Scan for the cell matching the given text and deliver its (x, y) coordinate at center. 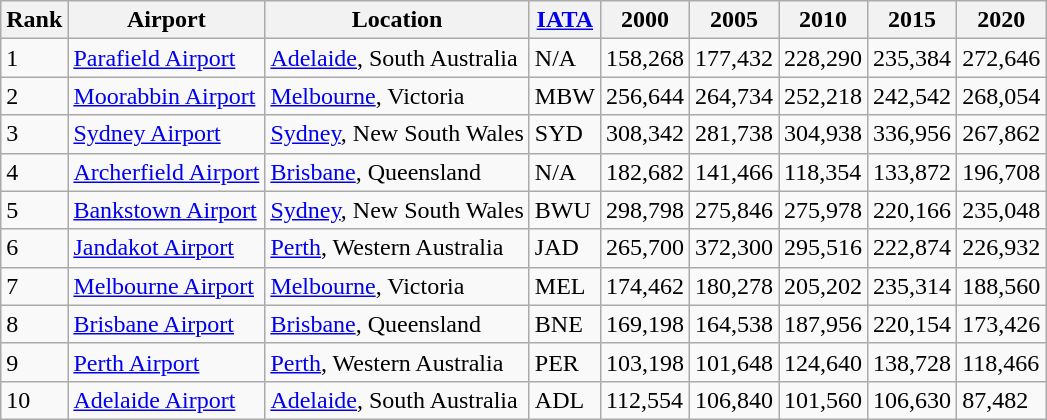
SYD (564, 134)
MBW (564, 96)
272,646 (1002, 58)
Adelaide Airport (166, 400)
Parafield Airport (166, 58)
Jandakot Airport (166, 248)
PER (564, 362)
2 (34, 96)
2010 (822, 20)
5 (34, 210)
2000 (644, 20)
141,466 (734, 172)
101,648 (734, 362)
304,938 (822, 134)
196,708 (1002, 172)
138,728 (912, 362)
275,978 (822, 210)
265,700 (644, 248)
174,462 (644, 286)
JAD (564, 248)
298,798 (644, 210)
164,538 (734, 324)
BNE (564, 324)
295,516 (822, 248)
187,956 (822, 324)
222,874 (912, 248)
133,872 (912, 172)
256,644 (644, 96)
2005 (734, 20)
182,682 (644, 172)
3 (34, 134)
BWU (564, 210)
106,630 (912, 400)
242,542 (912, 96)
205,202 (822, 286)
372,300 (734, 248)
106,840 (734, 400)
112,554 (644, 400)
103,198 (644, 362)
235,384 (912, 58)
6 (34, 248)
Perth Airport (166, 362)
ADL (564, 400)
226,932 (1002, 248)
267,862 (1002, 134)
2020 (1002, 20)
1 (34, 58)
Sydney Airport (166, 134)
228,290 (822, 58)
MEL (564, 286)
158,268 (644, 58)
220,166 (912, 210)
180,278 (734, 286)
252,218 (822, 96)
235,314 (912, 286)
10 (34, 400)
275,846 (734, 210)
Melbourne Airport (166, 286)
Moorabbin Airport (166, 96)
101,560 (822, 400)
124,640 (822, 362)
87,482 (1002, 400)
281,738 (734, 134)
Airport (166, 20)
Location (397, 20)
4 (34, 172)
Bankstown Airport (166, 210)
9 (34, 362)
268,054 (1002, 96)
308,342 (644, 134)
IATA (564, 20)
Brisbane Airport (166, 324)
235,048 (1002, 210)
220,154 (912, 324)
336,956 (912, 134)
118,466 (1002, 362)
2015 (912, 20)
188,560 (1002, 286)
Archerfield Airport (166, 172)
Rank (34, 20)
169,198 (644, 324)
7 (34, 286)
264,734 (734, 96)
118,354 (822, 172)
177,432 (734, 58)
8 (34, 324)
173,426 (1002, 324)
